From the cell containing the given text, extract its center point as (x, y) coordinate. 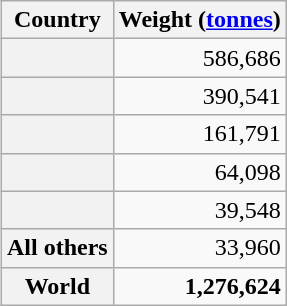
33,960 (200, 248)
World (57, 286)
Weight (tonnes) (200, 20)
161,791 (200, 134)
Country (57, 20)
390,541 (200, 96)
39,548 (200, 210)
All others (57, 248)
586,686 (200, 58)
1,276,624 (200, 286)
64,098 (200, 172)
